Identify which cell holds the provided text, then report its [x, y] central coordinate. 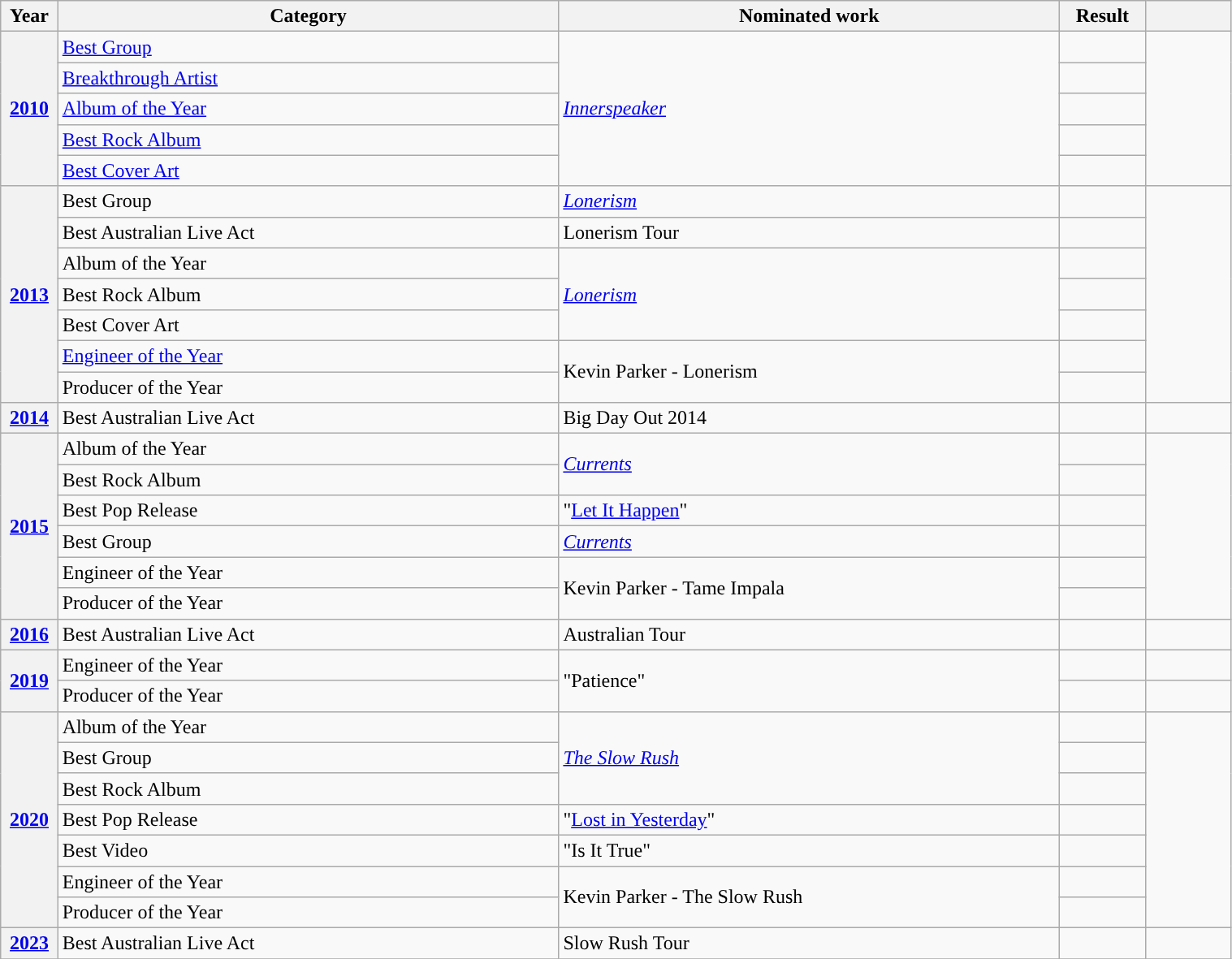
2014 [29, 418]
Breakthrough Artist [309, 78]
"Let It Happen" [809, 511]
"Lost in Yesterday" [809, 819]
Big Day Out 2014 [809, 418]
2020 [29, 819]
"Patience" [809, 680]
Year [29, 16]
2013 [29, 294]
The Slow Rush [809, 758]
Kevin Parker - Lonerism [809, 371]
Innerspeaker [809, 109]
Nominated work [809, 16]
"Is It True" [809, 850]
Category [309, 16]
Best Video [309, 850]
Lonerism Tour [809, 232]
Kevin Parker - Tame Impala [809, 588]
2016 [29, 634]
Result [1103, 16]
Slow Rush Tour [809, 944]
2010 [29, 109]
Kevin Parker - The Slow Rush [809, 896]
2019 [29, 680]
2023 [29, 944]
Australian Tour [809, 634]
2015 [29, 526]
